Locate the cell with the specified text and output its [x, y] center coordinate. 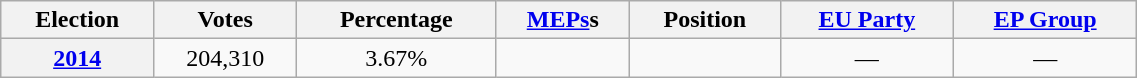
3.67% [396, 58]
Votes [226, 20]
MEPss [563, 20]
2014 [78, 58]
Election [78, 20]
204,310 [226, 58]
Percentage [396, 20]
EP Group [1044, 20]
EU Party [866, 20]
Position [706, 20]
